Return the [x, y] coordinate for the center point of the cell that contains the specified text.  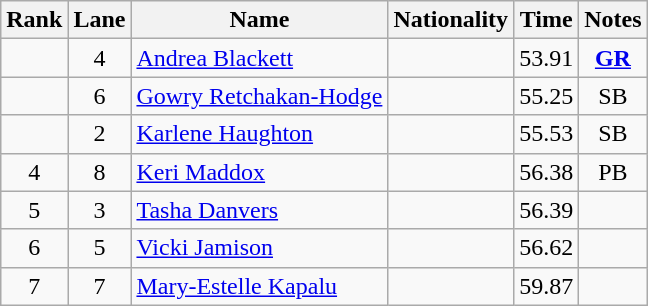
Karlene Haughton [260, 134]
Gowry Retchakan-Hodge [260, 96]
56.62 [546, 248]
3 [100, 210]
56.38 [546, 172]
2 [100, 134]
Nationality [451, 20]
Keri Maddox [260, 172]
Lane [100, 20]
Andrea Blackett [260, 58]
Notes [613, 20]
56.39 [546, 210]
Time [546, 20]
Mary-Estelle Kapalu [260, 286]
GR [613, 58]
PB [613, 172]
59.87 [546, 286]
Rank [34, 20]
53.91 [546, 58]
8 [100, 172]
55.25 [546, 96]
Vicki Jamison [260, 248]
55.53 [546, 134]
Name [260, 20]
Tasha Danvers [260, 210]
